Find where the given text appears and provide that cell's center as [X, Y] coordinate. 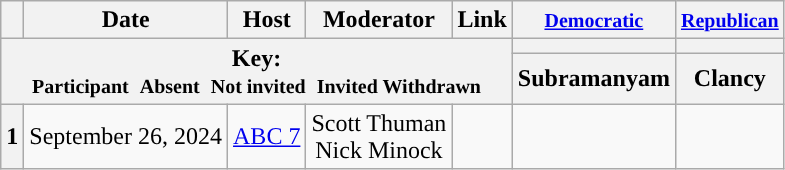
Democratic [594, 20]
Moderator [379, 20]
Key: Participant Absent Not invited Invited Withdrawn [257, 72]
Scott ThumanNick Minock [379, 136]
Link [482, 20]
Subramanyam [594, 78]
September 26, 2024 [126, 136]
Date [126, 20]
Host [267, 20]
ABC 7 [267, 136]
Republican [730, 20]
Clancy [730, 78]
1 [12, 136]
